Locate the cell with the specified text and output its (X, Y) center coordinate. 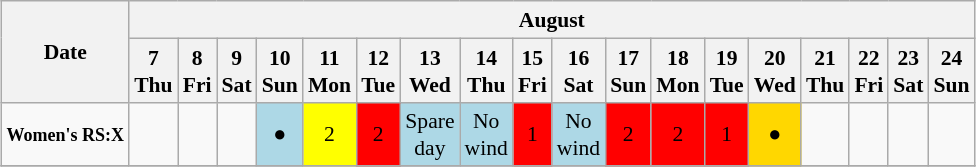
8Fri (198, 70)
19Tue (727, 70)
24Sun (951, 70)
7Thu (154, 70)
15Fri (532, 70)
21Thu (826, 70)
9Sat (237, 70)
11Mon (330, 70)
14Thu (486, 70)
13Wed (430, 70)
12Tue (378, 70)
Date (65, 52)
20Wed (775, 70)
22Fri (868, 70)
Spareday (430, 134)
23Sat (908, 70)
18Mon (678, 70)
10Sun (280, 70)
17Sun (628, 70)
16Sat (578, 70)
August (552, 20)
Women's RS:X (65, 134)
